Search for the cell housing the specified text and yield its (X, Y) center coordinate. 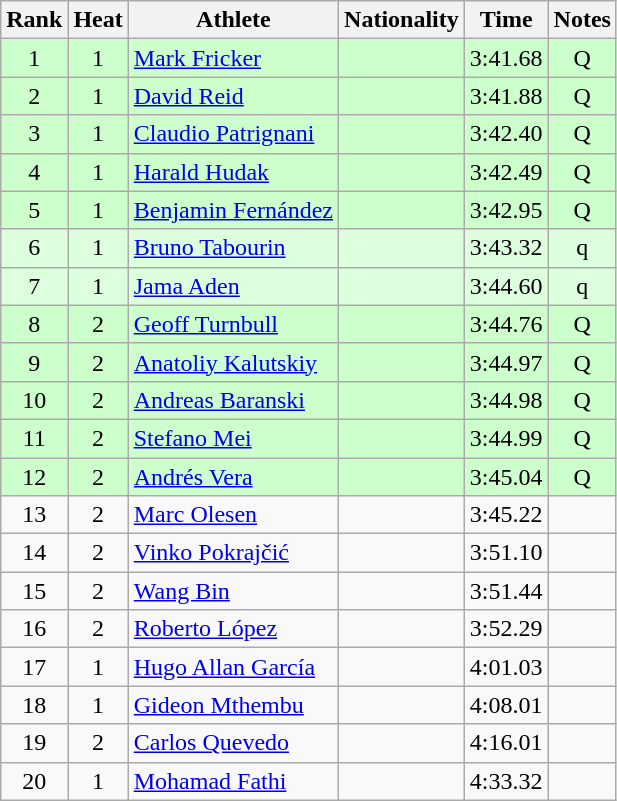
18 (34, 705)
Carlos Quevedo (233, 743)
Harald Hudak (233, 172)
Jama Aden (233, 286)
Marc Olesen (233, 515)
Wang Bin (233, 591)
5 (34, 210)
4:08.01 (506, 705)
3:44.98 (506, 400)
9 (34, 362)
4 (34, 172)
20 (34, 781)
3:42.40 (506, 134)
17 (34, 667)
Benjamin Fernández (233, 210)
Andrés Vera (233, 477)
6 (34, 248)
15 (34, 591)
3:42.95 (506, 210)
16 (34, 629)
Athlete (233, 20)
3:45.22 (506, 515)
Claudio Patrignani (233, 134)
Mark Fricker (233, 58)
3:45.04 (506, 477)
3:51.10 (506, 553)
Nationality (402, 20)
4:33.32 (506, 781)
12 (34, 477)
19 (34, 743)
3:41.88 (506, 96)
3:43.32 (506, 248)
Rank (34, 20)
8 (34, 324)
3:44.60 (506, 286)
Hugo Allan García (233, 667)
Stefano Mei (233, 438)
14 (34, 553)
Gideon Mthembu (233, 705)
4:01.03 (506, 667)
David Reid (233, 96)
Bruno Tabourin (233, 248)
Time (506, 20)
3:44.99 (506, 438)
3:51.44 (506, 591)
3:52.29 (506, 629)
Geoff Turnbull (233, 324)
11 (34, 438)
Heat (98, 20)
3:44.76 (506, 324)
Roberto López (233, 629)
13 (34, 515)
3:41.68 (506, 58)
3:44.97 (506, 362)
Vinko Pokrajčić (233, 553)
Anatoliy Kalutskiy (233, 362)
3 (34, 134)
3:42.49 (506, 172)
4:16.01 (506, 743)
7 (34, 286)
Mohamad Fathi (233, 781)
Andreas Baranski (233, 400)
Notes (582, 20)
10 (34, 400)
